Detect which cell encompasses the target text, then output its [X, Y] center coordinate. 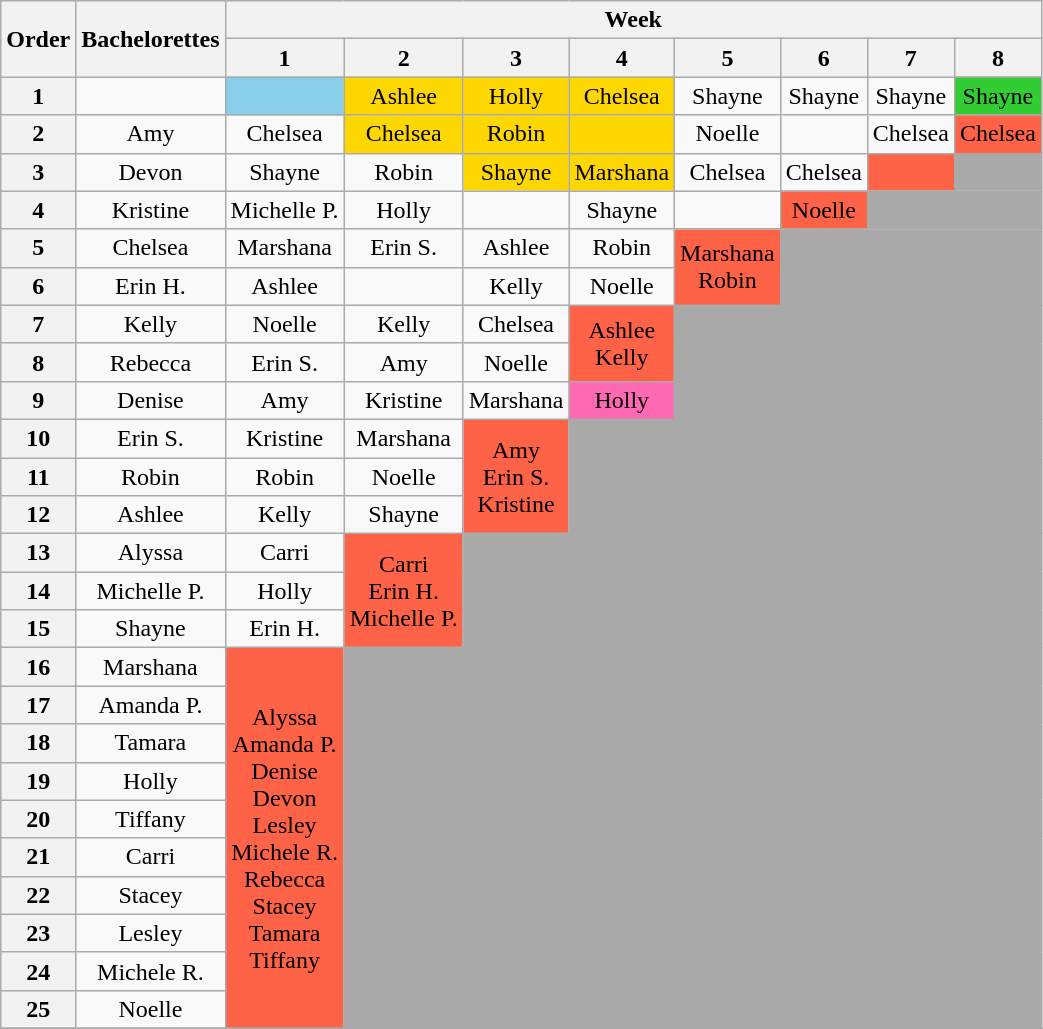
13 [38, 553]
Amanda P. [150, 705]
Rebecca [150, 362]
15 [38, 629]
Lesley [150, 933]
19 [38, 781]
Tiffany [150, 819]
Michele R. [150, 971]
AmyErin S.Kristine [516, 476]
18 [38, 743]
Stacey [150, 895]
12 [38, 515]
21 [38, 857]
AlyssaAmanda P.DeniseDevonLesleyMichele R.RebeccaStaceyTamaraTiffany [284, 838]
24 [38, 971]
20 [38, 819]
CarriErin H.Michelle P. [404, 591]
Bachelorettes [150, 39]
16 [38, 667]
10 [38, 438]
22 [38, 895]
9 [38, 400]
Week [633, 20]
23 [38, 933]
Alyssa [150, 553]
25 [38, 1009]
Tamara [150, 743]
Denise [150, 400]
14 [38, 591]
Order [38, 39]
11 [38, 477]
17 [38, 705]
Devon [150, 172]
MarshanaRobin [728, 267]
AshleeKelly [622, 343]
